Pinpoint the cell where the given text exists, returning its (X, Y) midpoint coordinate. 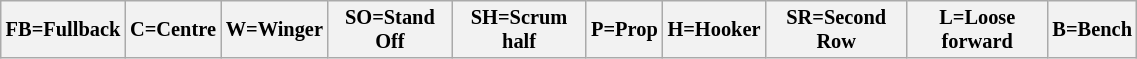
SO=Stand Off (390, 29)
C=Centre (173, 29)
L=Loose forward (977, 29)
W=Winger (274, 29)
B=Bench (1092, 29)
P=Prop (624, 29)
H=Hooker (714, 29)
FB=Fullback (63, 29)
SR=Second Row (836, 29)
SH=Scrum half (519, 29)
